Search for the cell housing the specified text and yield its [X, Y] center coordinate. 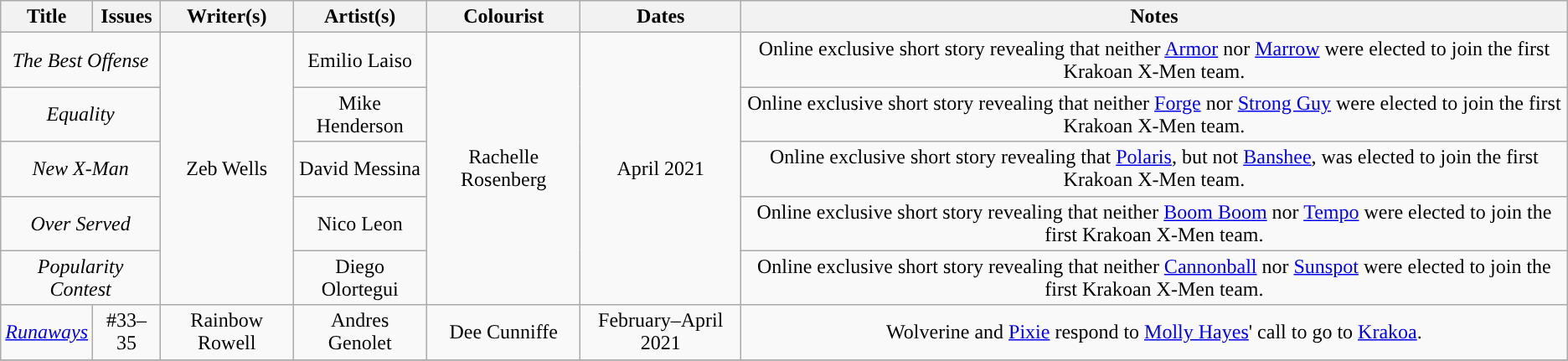
David Messina [360, 169]
Online exclusive short story revealing that neither Boom Boom nor Tempo were elected to join the first Krakoan X-Men team. [1154, 223]
Title [47, 17]
Mike Henderson [360, 114]
Diego Olortegui [360, 278]
Andres Genolet [360, 332]
Issues [127, 17]
Equality [80, 114]
Popularity Contest [80, 278]
#33–35 [127, 332]
Colourist [503, 17]
April 2021 [661, 169]
Rainbow Rowell [226, 332]
Rachelle Rosenberg [503, 169]
New X-Man [80, 169]
Wolverine and Pixie respond to Molly Hayes' call to go to Krakoa. [1154, 332]
Dates [661, 17]
Online exclusive short story revealing that neither Armor nor Marrow were elected to join the first Krakoan X-Men team. [1154, 60]
The Best Offense [80, 60]
Artist(s) [360, 17]
Notes [1154, 17]
Runaways [47, 332]
Emilio Laiso [360, 60]
Writer(s) [226, 17]
Dee Cunniffe [503, 332]
Over Served [80, 223]
Online exclusive short story revealing that neither Forge nor Strong Guy were elected to join the first Krakoan X-Men team. [1154, 114]
Online exclusive short story revealing that neither Cannonball nor Sunspot were elected to join the first Krakoan X-Men team. [1154, 278]
Online exclusive short story revealing that Polaris, but not Banshee, was elected to join the first Krakoan X-Men team. [1154, 169]
February–April 2021 [661, 332]
Nico Leon [360, 223]
Zeb Wells [226, 169]
